Scan for the cell matching the given text and deliver its (x, y) coordinate at center. 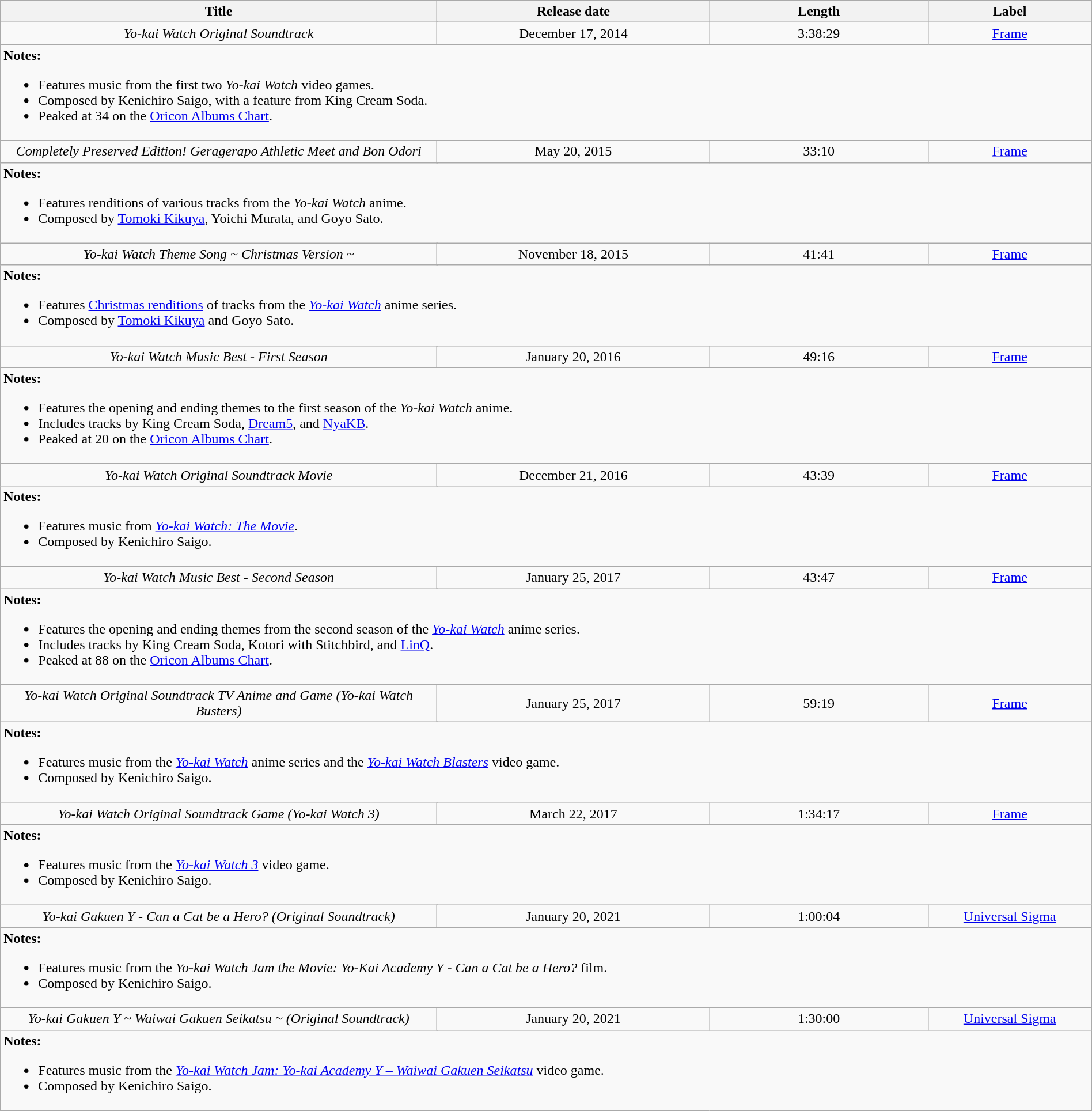
Yo-kai Watch Theme Song ~ Christmas Version ~ (219, 254)
Yo-kai Watch Original Soundtrack TV Anime and Game (Yo-kai Watch Busters) (219, 704)
43:39 (819, 475)
33:10 (819, 151)
Yo-kai Gakuen Y - Can a Cat be a Hero? (Original Soundtrack) (219, 916)
Length (819, 12)
Yo-kai Watch Music Best - First Season (219, 357)
Yo-kai Watch Original Soundtrack Game (Yo-kai Watch 3) (219, 814)
41:41 (819, 254)
December 21, 2016 (574, 475)
Yo-kai Gakuen Y ~ Waiwai Gakuen Seikatsu ~ (Original Soundtrack) (219, 1019)
Notes:Features music from Yo-kai Watch: The Movie.Composed by Kenichiro Saigo. (546, 526)
May 20, 2015 (574, 151)
March 22, 2017 (574, 814)
Yo-kai Watch Music Best - Second Season (219, 577)
Yo-kai Watch Original Soundtrack (219, 33)
Notes:Features renditions of various tracks from the Yo-kai Watch anime.Composed by Tomoki Kikuya, Yoichi Murata, and Goyo Sato. (546, 203)
Notes:Features music from the Yo-kai Watch 3 video game.Composed by Kenichiro Saigo. (546, 865)
1:00:04 (819, 916)
59:19 (819, 704)
December 17, 2014 (574, 33)
Notes:Features Christmas renditions of tracks from the Yo-kai Watch anime series.Composed by Tomoki Kikuya and Goyo Sato. (546, 305)
Yo-kai Watch Original Soundtrack Movie (219, 475)
3:38:29 (819, 33)
Notes:Features music from the Yo-kai Watch Jam the Movie: Yo-Kai Academy Y - Can a Cat be a Hero? film.Composed by Kenichiro Saigo. (546, 968)
Label (1010, 12)
1:34:17 (819, 814)
Notes:Features music from the Yo-kai Watch Jam: Yo-kai Academy Y – Waiwai Gakuen Seikatsu video game.Composed by Kenichiro Saigo. (546, 1070)
43:47 (819, 577)
1:30:00 (819, 1019)
Notes:Features music from the Yo-kai Watch anime series and the Yo-kai Watch Blasters video game.Composed by Kenichiro Saigo. (546, 763)
Release date (574, 12)
Title (219, 12)
49:16 (819, 357)
November 18, 2015 (574, 254)
Completely Preserved Edition! Geragerapo Athletic Meet and Bon Odori (219, 151)
January 20, 2016 (574, 357)
